Determine the [x, y] coordinate at the center of the cell enclosing the given text.  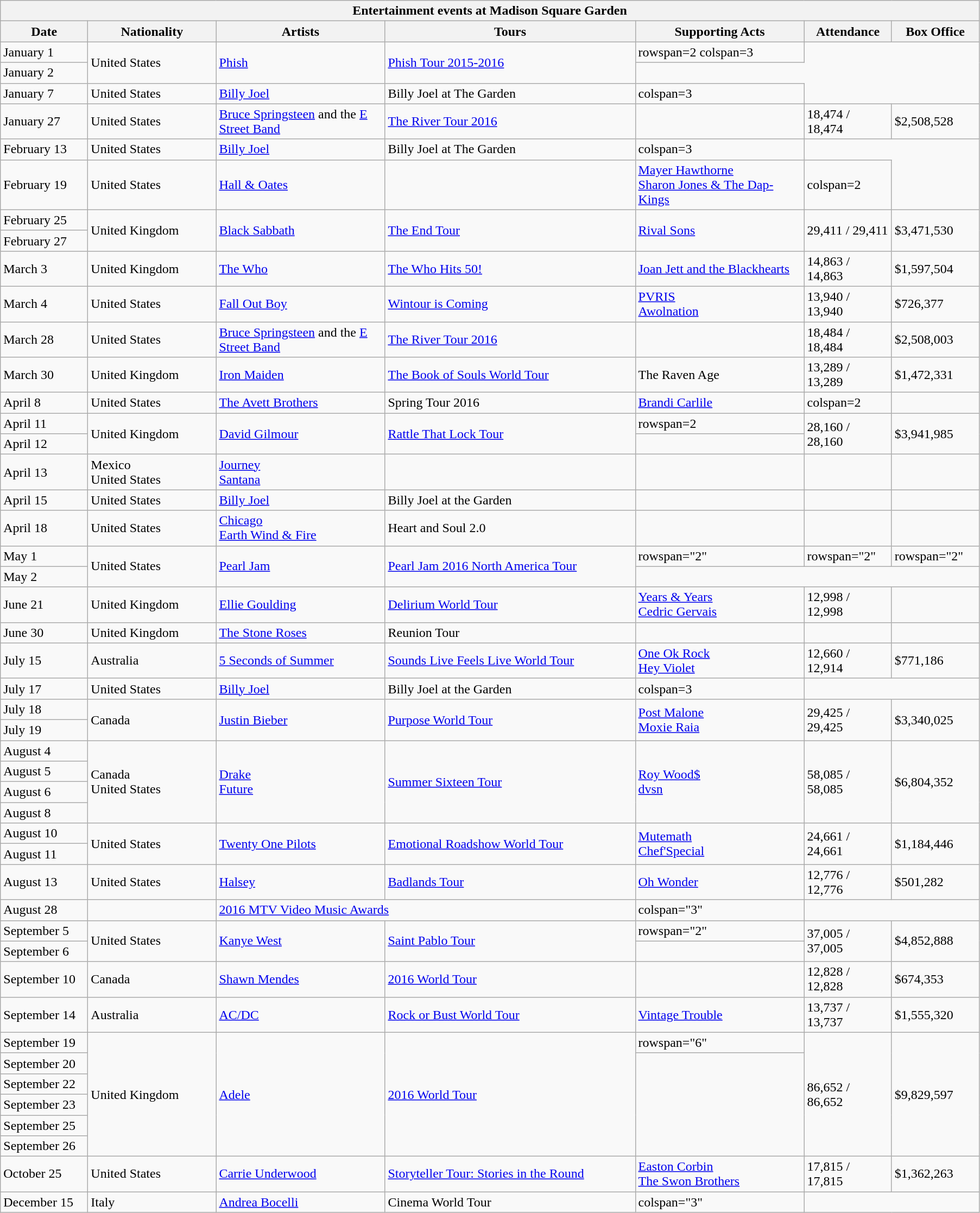
August 10 [45, 833]
13,940 / 13,940 [848, 304]
July 19 [45, 730]
37,005 / 37,005 [848, 941]
September 20 [45, 1063]
Tours [510, 31]
Oh Wonder [720, 882]
January 27 [45, 122]
$1,184,446 [935, 844]
Brandi Carlile [720, 403]
Supporting Acts [720, 31]
$3,340,025 [935, 719]
Shawn Mendes [301, 980]
58,085 / 58,085 [848, 782]
September 23 [45, 1104]
$726,377 [935, 304]
PVRISAwolnation [720, 304]
28,160 / 28,160 [848, 434]
September 6 [45, 951]
May 2 [45, 577]
Storyteller Tour: Stories in the Round [510, 1174]
January 1 [45, 52]
The Who [301, 268]
12,998 / 12,998 [848, 605]
Spring Tour 2016 [510, 403]
May 1 [45, 556]
$6,804,352 [935, 782]
Emotional Roadshow World Tour [510, 844]
14,863 / 14,863 [848, 268]
Fall Out Boy [301, 304]
The Book of Souls World Tour [510, 375]
December 15 [45, 1202]
Kanye West [301, 941]
Pearl Jam [301, 566]
Easton CorbinThe Swon Brothers [720, 1174]
ChicagoEarth Wind & Fire [301, 528]
12,660 / 12,914 [848, 660]
Badlands Tour [510, 882]
August 13 [45, 882]
$1,362,263 [935, 1174]
5 Seconds of Summer [301, 660]
February 25 [45, 220]
rowspan=2 colspan=3 [720, 52]
2016 MTV Video Music Awards [426, 910]
Summer Sixteen Tour [510, 782]
Justin Bieber [301, 719]
The Avett Brothers [301, 403]
Pearl Jam 2016 North America Tour [510, 566]
Reunion Tour [510, 633]
24,661 / 24,661 [848, 844]
Andrea Bocelli [301, 1202]
$4,852,888 [935, 941]
April 15 [45, 500]
MexicoUnited States [152, 472]
Date [45, 31]
September 10 [45, 980]
29,411 / 29,411 [848, 230]
August 8 [45, 813]
DrakeFuture [301, 782]
Carrie Underwood [301, 1174]
July 15 [45, 660]
Saint Pablo Tour [510, 941]
$501,282 [935, 882]
One Ok RockHey Violet [720, 660]
Purpose World Tour [510, 719]
MutemathChef'Special [720, 844]
AC/DC [301, 1014]
Rock or Bust World Tour [510, 1014]
August 6 [45, 792]
Post MaloneMoxie Raia [720, 719]
29,425 / 29,425 [848, 719]
August 28 [45, 910]
February 27 [45, 241]
September 14 [45, 1014]
July 17 [45, 688]
Hall & Oates [301, 185]
Years & YearsCedric Gervais [720, 605]
March 28 [45, 339]
Phish [301, 62]
Delirium World Tour [510, 605]
$2,508,003 [935, 339]
The Who Hits 50! [510, 268]
Heart and Soul 2.0 [510, 528]
September 25 [45, 1126]
Entertainment events at Madison Square Garden [490, 11]
$9,829,597 [935, 1094]
February 13 [45, 149]
Wintour is Coming [510, 304]
March 3 [45, 268]
CanadaUnited States [152, 782]
17,815 / 17,815 [848, 1174]
August 4 [45, 751]
Italy [152, 1202]
February 19 [45, 185]
$1,555,320 [935, 1014]
12,776 / 12,776 [848, 882]
September 26 [45, 1146]
Rival Sons [720, 230]
Box Office [935, 31]
12,828 / 12,828 [848, 980]
Artists [301, 31]
18,474 / 18,474 [848, 122]
August 11 [45, 854]
David Gilmour [301, 434]
Iron Maiden [301, 375]
August 5 [45, 772]
Mayer HawthorneSharon Jones & The Dap-Kings [720, 185]
18,484 / 18,484 [848, 339]
rowspan=2 [720, 424]
86,652 / 86,652 [848, 1094]
Vintage Trouble [720, 1014]
September 22 [45, 1084]
JourneySantana [301, 472]
July 18 [45, 709]
Attendance [848, 31]
September 19 [45, 1043]
Black Sabbath [301, 230]
April 11 [45, 424]
$771,186 [935, 660]
$3,941,985 [935, 434]
$2,508,528 [935, 122]
13,737 / 13,737 [848, 1014]
March 30 [45, 375]
January 2 [45, 73]
April 8 [45, 403]
Joan Jett and the Blackhearts [720, 268]
Cinema World Tour [510, 1202]
$1,597,504 [935, 268]
Ellie Goulding [301, 605]
$674,353 [935, 980]
Adele [301, 1094]
April 18 [45, 528]
The Stone Roses [301, 633]
Sounds Live Feels Live World Tour [510, 660]
Phish Tour 2015-2016 [510, 62]
$3,471,530 [935, 230]
The Raven Age [720, 375]
$1,472,331 [935, 375]
June 30 [45, 633]
Roy Wood$dvsn [720, 782]
Rattle That Lock Tour [510, 434]
Nationality [152, 31]
March 4 [45, 304]
Halsey [301, 882]
rowspan="6" [720, 1043]
June 21 [45, 605]
April 12 [45, 444]
September 5 [45, 931]
Twenty One Pilots [301, 844]
April 13 [45, 472]
13,289 / 13,289 [848, 375]
The End Tour [510, 230]
October 25 [45, 1174]
January 7 [45, 93]
